Search for the cell housing the specified text and yield its (X, Y) center coordinate. 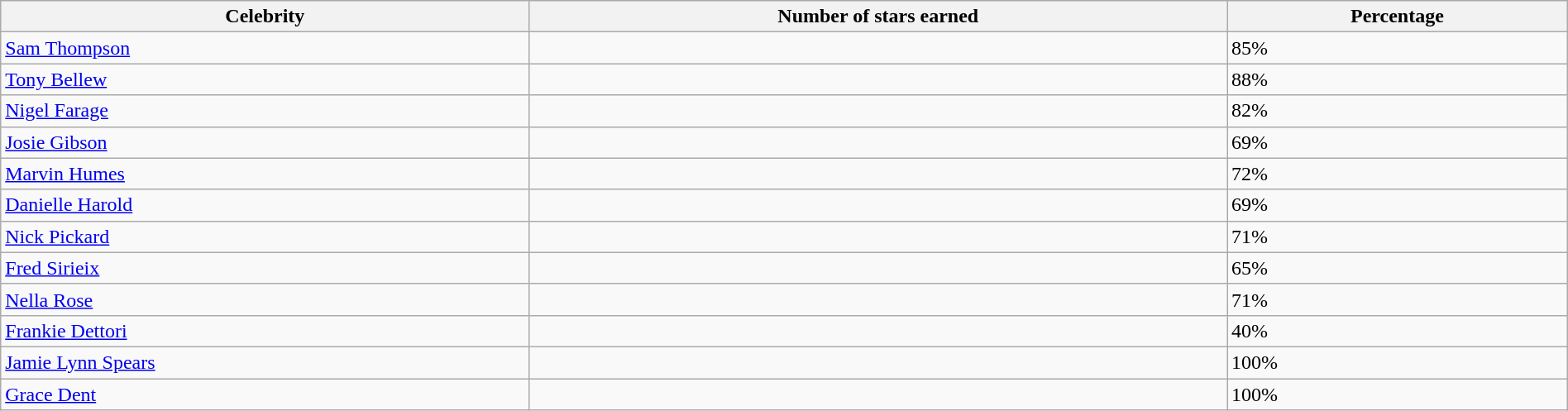
Number of stars earned (878, 17)
Jamie Lynn Spears (265, 362)
40% (1398, 331)
Nella Rose (265, 299)
88% (1398, 79)
Danielle Harold (265, 205)
Tony Bellew (265, 79)
Josie Gibson (265, 142)
Frankie Dettori (265, 331)
Grace Dent (265, 394)
Celebrity (265, 17)
Sam Thompson (265, 48)
Nick Pickard (265, 237)
Marvin Humes (265, 174)
82% (1398, 111)
85% (1398, 48)
Fred Sirieix (265, 268)
Percentage (1398, 17)
Nigel Farage (265, 111)
65% (1398, 268)
72% (1398, 174)
